Return the (x, y) coordinate for the center point of the cell that contains the specified text.  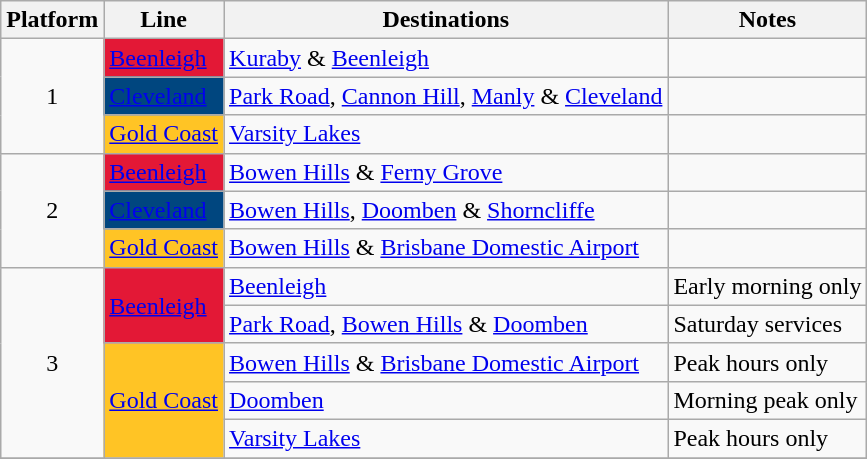
Bowen Hills, Doomben & Shorncliffe (446, 210)
Bowen Hills & Ferny Grove (446, 172)
Kuraby & Beenleigh (446, 58)
Notes (768, 20)
1 (52, 96)
Park Road, Bowen Hills & Doomben (446, 324)
Saturday services (768, 324)
Park Road, Cannon Hill, Manly & Cleveland (446, 96)
Destinations (446, 20)
3 (52, 362)
Early morning only (768, 286)
Doomben (446, 400)
2 (52, 210)
Platform (52, 20)
Line (164, 20)
Morning peak only (768, 400)
